Search for the cell housing the specified text and yield its [x, y] center coordinate. 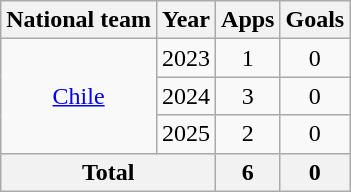
6 [248, 172]
2024 [186, 96]
Chile [79, 96]
National team [79, 20]
2 [248, 134]
3 [248, 96]
Goals [315, 20]
Year [186, 20]
2023 [186, 58]
1 [248, 58]
Total [108, 172]
Apps [248, 20]
2025 [186, 134]
